From the cell containing the given text, extract its center point as [x, y] coordinate. 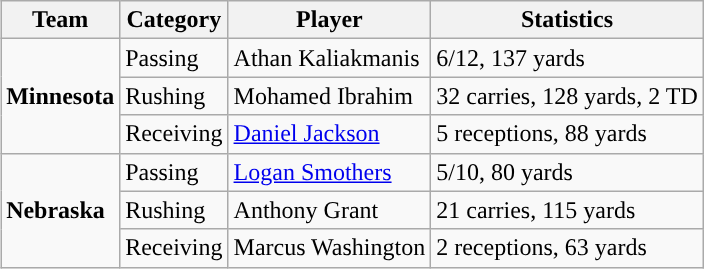
Minnesota [60, 96]
32 carries, 128 yards, 2 TD [568, 96]
Player [330, 20]
Logan Smothers [330, 172]
Daniel Jackson [330, 134]
6/12, 137 yards [568, 58]
Category [174, 20]
Athan Kaliakmanis [330, 58]
Nebraska [60, 210]
Marcus Washington [330, 248]
5/10, 80 yards [568, 172]
Mohamed Ibrahim [330, 96]
5 receptions, 88 yards [568, 134]
Anthony Grant [330, 210]
21 carries, 115 yards [568, 210]
2 receptions, 63 yards [568, 248]
Team [60, 20]
Statistics [568, 20]
